Locate the cell with the specified text and output its [x, y] center coordinate. 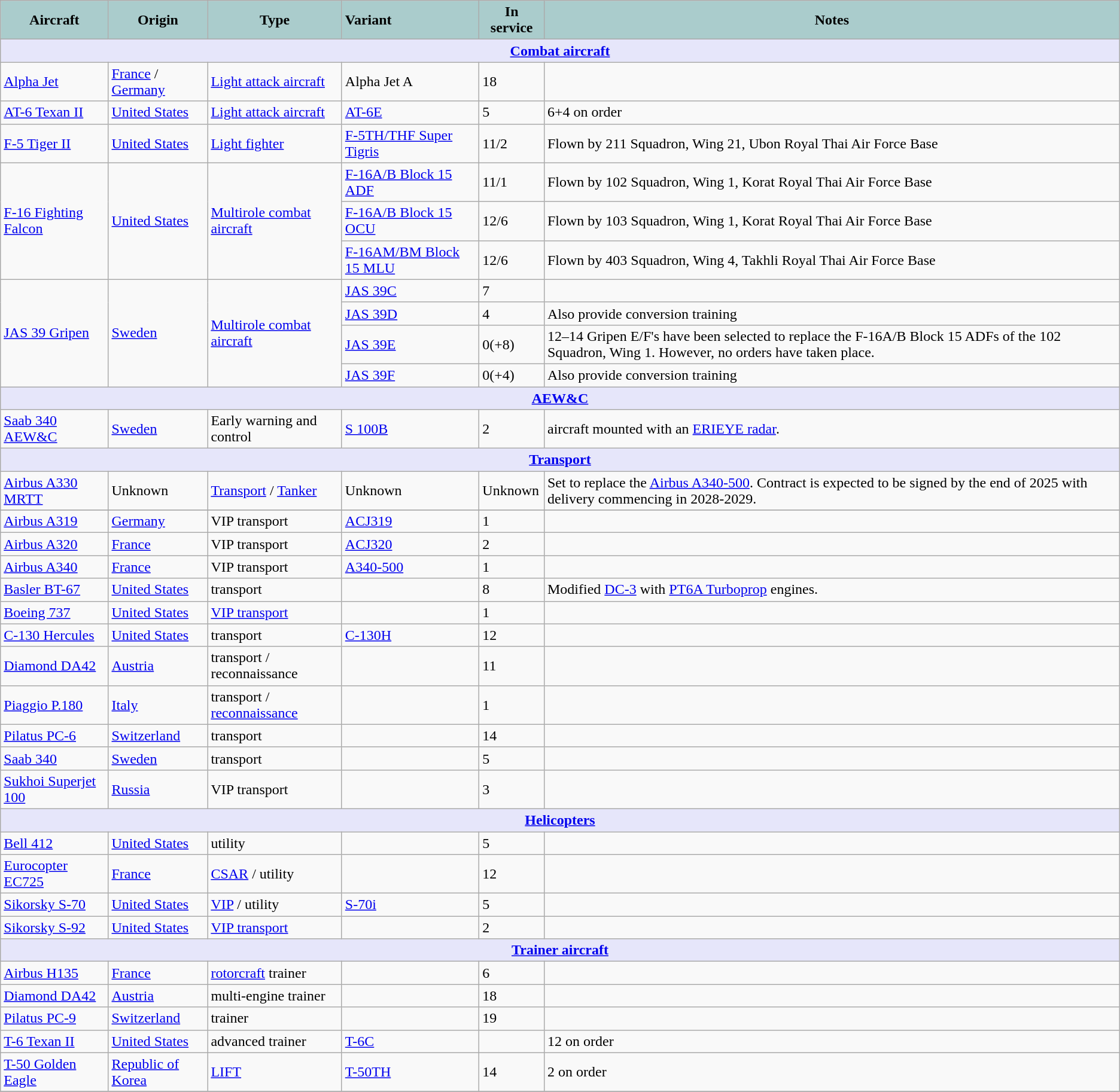
JAS 39E [410, 344]
C-130 Hercules [54, 635]
JAS 39D [410, 313]
Transport [560, 460]
Pilatus PC-6 [54, 736]
AT-6 Texan II [54, 112]
Airbus A330 MRTT [54, 490]
Bell 412 [54, 843]
Light fighter [275, 144]
11/2 [512, 144]
Variant [410, 20]
utility [275, 843]
Saab 340 [54, 758]
Early warning and control [275, 429]
0(+4) [512, 375]
AEW&C [560, 398]
F-16A/B Block 15 OCU [410, 221]
Combat aircraft [560, 51]
LIFT [275, 1072]
multi-engine trainer [275, 996]
Set to replace the Airbus A340-500. Contract is expected to be signed by the end of 2025 with delivery commencing in 2028-2029. [832, 490]
CSAR / utility [275, 874]
T-50TH [410, 1072]
Boeing 737 [54, 612]
19 [512, 1018]
trainer [275, 1018]
Transport / Tanker [275, 490]
12–14 Gripen E/F's have been selected to replace the F-16A/B Block 15 ADFs of the 102 Squadron, Wing 1. However, no orders have taken place. [832, 344]
JAS 39 Gripen [54, 333]
aircraft mounted with an ERIEYE radar. [832, 429]
Italy [158, 704]
7 [512, 291]
8 [512, 590]
F-5 Tiger II [54, 144]
A340-500 [410, 567]
Alpha Jet A [410, 81]
Airbus A340 [54, 567]
Type [275, 20]
advanced trainer [275, 1041]
T-50 Golden Eagle [54, 1072]
T-6 Texan II [54, 1041]
11/1 [512, 182]
S-70i [410, 905]
Republic of Korea [158, 1072]
In service [512, 20]
12 on order [832, 1041]
VIP / utility [275, 905]
ACJ320 [410, 544]
Basler BT-67 [54, 590]
Flown by 102 Squadron, Wing 1, Korat Royal Thai Air Force Base [832, 182]
Germany [158, 521]
6+4 on order [832, 112]
Modified DC-3 with PT6A Turboprop engines. [832, 590]
0(+8) [512, 344]
Alpha Jet [54, 81]
AT-6E [410, 112]
Airbus A320 [54, 544]
Sikorsky S-92 [54, 928]
ACJ319 [410, 521]
Flown by 103 Squadron, Wing 1, Korat Royal Thai Air Force Base [832, 221]
F-5TH/THF Super Tigris [410, 144]
France / Germany [158, 81]
F-16 Fighting Falcon [54, 221]
Notes [832, 20]
11 [512, 666]
Airbus A319 [54, 521]
F-16A/B Block 15 ADF [410, 182]
6 [512, 973]
Aircraft [54, 20]
JAS 39C [410, 291]
Flown by 211 Squadron, Wing 21, Ubon Royal Thai Air Force Base [832, 144]
Russia [158, 789]
Saab 340 AEW&C [54, 429]
2 on order [832, 1072]
F-16AM/BM Block 15 MLU [410, 260]
4 [512, 313]
3 [512, 789]
Trainer aircraft [560, 950]
Airbus H135 [54, 973]
Helicopters [560, 820]
Sikorsky S-70 [54, 905]
rotorcraft trainer [275, 973]
Flown by 403 Squadron, Wing 4, Takhli Royal Thai Air Force Base [832, 260]
Piaggio P.180 [54, 704]
Pilatus PC-9 [54, 1018]
C-130H [410, 635]
T-6C [410, 1041]
S 100B [410, 429]
Origin [158, 20]
JAS 39F [410, 375]
Eurocopter EC725 [54, 874]
Sukhoi Superjet 100 [54, 789]
